Output the (x, y) coordinate of the center of the cell containing the given text.  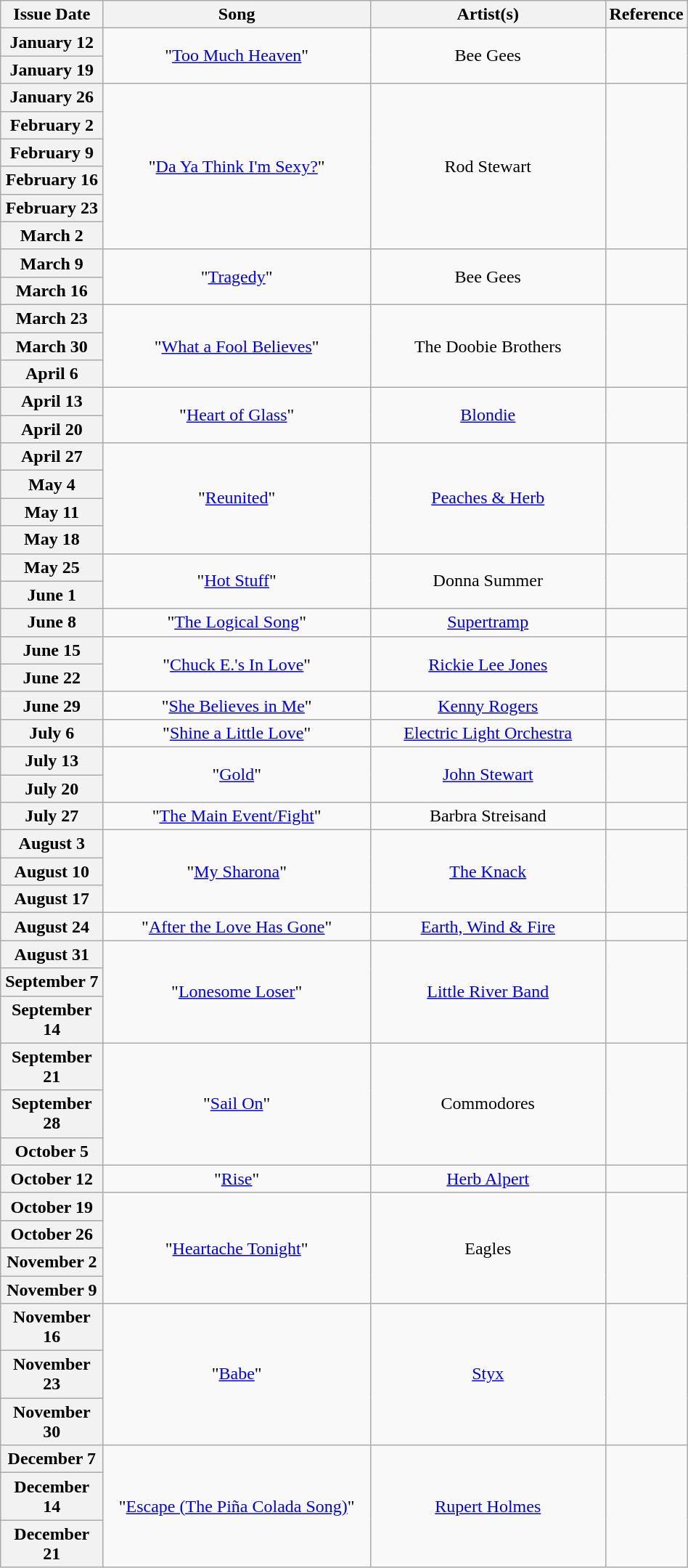
April 27 (52, 457)
March 23 (52, 318)
October 19 (52, 1206)
Supertramp (488, 622)
October 5 (52, 1151)
September 28 (52, 1114)
Styx (488, 1374)
Earth, Wind & Fire (488, 927)
July 20 (52, 788)
July 6 (52, 733)
The Knack (488, 872)
November 30 (52, 1422)
"Hot Stuff" (237, 581)
July 13 (52, 760)
November 2 (52, 1262)
August 17 (52, 899)
"The Main Event/Fight" (237, 816)
"What a Fool Believes" (237, 346)
May 11 (52, 512)
March 16 (52, 291)
"Heart of Glass" (237, 415)
"Chuck E.'s In Love" (237, 664)
April 20 (52, 429)
"Tragedy" (237, 277)
January 19 (52, 70)
Rod Stewart (488, 166)
December 14 (52, 1496)
June 8 (52, 622)
November 9 (52, 1289)
"Escape (The Piña Colada Song)" (237, 1506)
Rupert Holmes (488, 1506)
"After the Love Has Gone" (237, 927)
March 30 (52, 346)
Artist(s) (488, 15)
"Gold" (237, 774)
February 9 (52, 153)
Little River Band (488, 992)
Commodores (488, 1104)
August 24 (52, 927)
December 21 (52, 1544)
Kenny Rogers (488, 705)
June 1 (52, 595)
February 16 (52, 180)
October 12 (52, 1179)
"The Logical Song" (237, 622)
"Sail On" (237, 1104)
"Da Ya Think I'm Sexy?" (237, 166)
October 26 (52, 1234)
April 6 (52, 374)
Electric Light Orchestra (488, 733)
"Reunited" (237, 498)
Peaches & Herb (488, 498)
"Babe" (237, 1374)
January 12 (52, 42)
Herb Alpert (488, 1179)
January 26 (52, 97)
August 10 (52, 872)
Eagles (488, 1248)
April 13 (52, 402)
March 2 (52, 235)
"Shine a Little Love" (237, 733)
June 15 (52, 650)
November 16 (52, 1328)
Issue Date (52, 15)
September 7 (52, 982)
February 2 (52, 125)
John Stewart (488, 774)
Blondie (488, 415)
The Doobie Brothers (488, 346)
"Rise" (237, 1179)
Donna Summer (488, 581)
"Heartache Tonight" (237, 1248)
May 25 (52, 567)
September 14 (52, 1020)
December 7 (52, 1459)
May 4 (52, 484)
June 29 (52, 705)
September 21 (52, 1066)
"My Sharona" (237, 872)
February 23 (52, 208)
Reference (646, 15)
Barbra Streisand (488, 816)
"Lonesome Loser" (237, 992)
"Too Much Heaven" (237, 56)
May 18 (52, 540)
August 31 (52, 954)
Song (237, 15)
June 22 (52, 678)
July 27 (52, 816)
March 9 (52, 263)
"She Believes in Me" (237, 705)
Rickie Lee Jones (488, 664)
November 23 (52, 1374)
August 3 (52, 844)
